Determine the (x, y) coordinate at the center of the cell enclosing the given text.  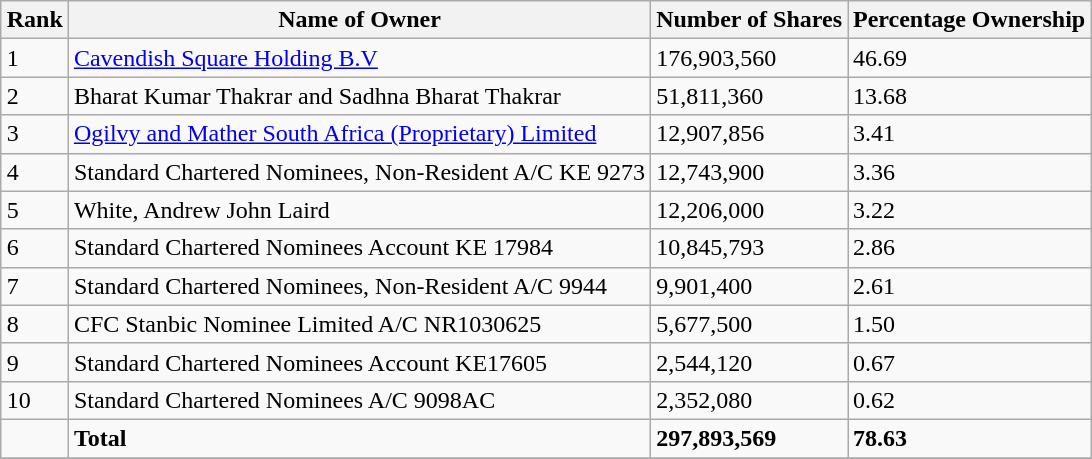
Number of Shares (750, 20)
Bharat Kumar Thakrar and Sadhna Bharat Thakrar (359, 96)
6 (34, 248)
Standard Chartered Nominees A/C 9098AC (359, 400)
Standard Chartered Nominees Account KE17605 (359, 362)
5,677,500 (750, 324)
Ogilvy and Mather South Africa (Proprietary) Limited (359, 134)
Standard Chartered Nominees, Non-Resident A/C 9944 (359, 286)
2 (34, 96)
2,544,120 (750, 362)
5 (34, 210)
Percentage Ownership (970, 20)
9,901,400 (750, 286)
12,743,900 (750, 172)
3.41 (970, 134)
4 (34, 172)
Cavendish Square Holding B.V (359, 58)
176,903,560 (750, 58)
13.68 (970, 96)
3.36 (970, 172)
Rank (34, 20)
8 (34, 324)
46.69 (970, 58)
White, Andrew John Laird (359, 210)
10 (34, 400)
CFC Stanbic Nominee Limited A/C NR1030625 (359, 324)
0.62 (970, 400)
Standard Chartered Nominees Account KE 17984 (359, 248)
3.22 (970, 210)
7 (34, 286)
Name of Owner (359, 20)
0.67 (970, 362)
Standard Chartered Nominees, Non-Resident A/C KE 9273 (359, 172)
2.86 (970, 248)
12,206,000 (750, 210)
1.50 (970, 324)
2.61 (970, 286)
10,845,793 (750, 248)
2,352,080 (750, 400)
Total (359, 438)
1 (34, 58)
51,811,360 (750, 96)
78.63 (970, 438)
3 (34, 134)
9 (34, 362)
297,893,569 (750, 438)
12,907,856 (750, 134)
